Return [X, Y] of the center of cell containing provided text 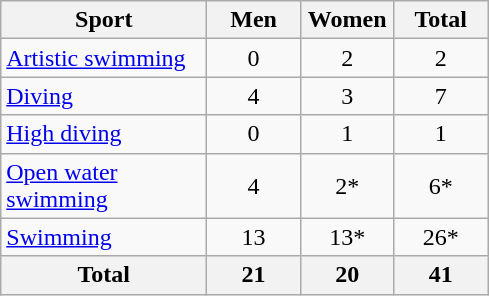
Open water swimming [104, 186]
2* [347, 186]
Men [254, 20]
6* [441, 186]
21 [254, 275]
High diving [104, 134]
13 [254, 237]
Diving [104, 96]
26* [441, 237]
20 [347, 275]
Sport [104, 20]
7 [441, 96]
Swimming [104, 237]
13* [347, 237]
Women [347, 20]
3 [347, 96]
Artistic swimming [104, 58]
41 [441, 275]
